Capture the cell that displays the provided text and extract its [X, Y] central coordinate. 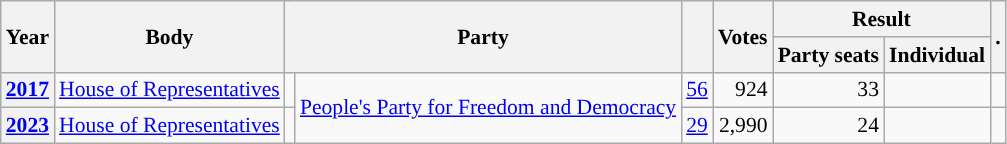
Result [882, 19]
2017 [28, 90]
2023 [28, 126]
Party [483, 36]
Votes [743, 36]
2,990 [743, 126]
56 [697, 90]
Party seats [828, 55]
33 [828, 90]
People's Party for Freedom and Democracy [488, 108]
29 [697, 126]
Year [28, 36]
Individual [937, 55]
Body [170, 36]
924 [743, 90]
. [998, 36]
24 [828, 126]
